Output the (x, y) coordinate of the center of the cell containing the given text.  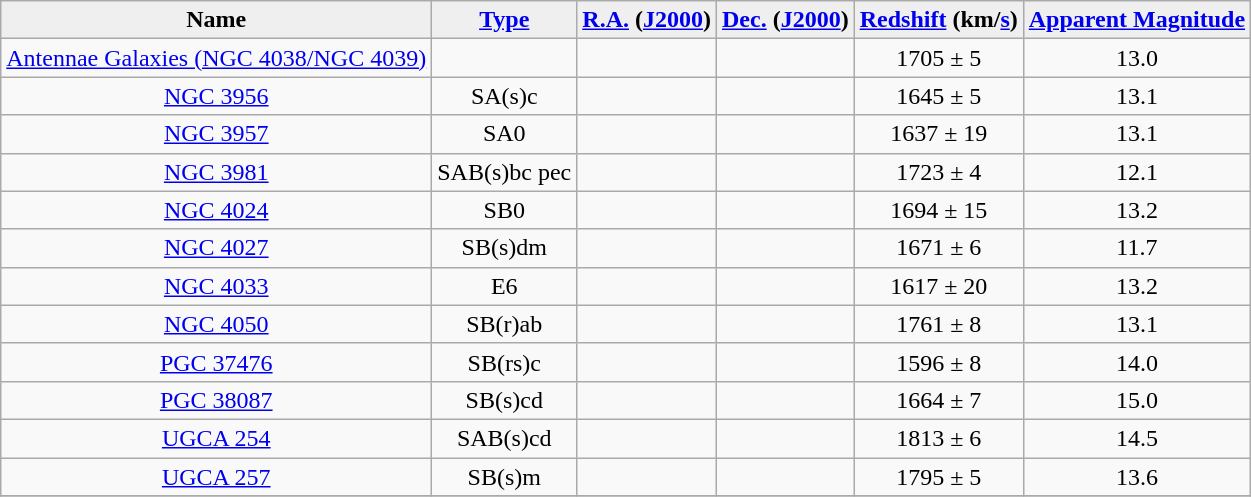
SAB(s)cd (504, 438)
1664 ± 7 (938, 400)
UGCA 257 (216, 477)
11.7 (1136, 248)
1694 ± 15 (938, 210)
Name (216, 20)
SB0 (504, 210)
1795 ± 5 (938, 477)
1671 ± 6 (938, 248)
NGC 4050 (216, 324)
NGC 4027 (216, 248)
Dec. (J2000) (785, 20)
SA0 (504, 134)
1723 ± 4 (938, 172)
NGC 3981 (216, 172)
R.A. (J2000) (647, 20)
1637 ± 19 (938, 134)
1645 ± 5 (938, 96)
1761 ± 8 (938, 324)
Antennae Galaxies (NGC 4038/NGC 4039) (216, 58)
NGC 4024 (216, 210)
Apparent Magnitude (1136, 20)
SB(rs)c (504, 362)
SB(s)dm (504, 248)
Type (504, 20)
SB(r)ab (504, 324)
PGC 38087 (216, 400)
Redshift (km/s) (938, 20)
1813 ± 6 (938, 438)
1617 ± 20 (938, 286)
1705 ± 5 (938, 58)
13.6 (1136, 477)
NGC 3956 (216, 96)
12.1 (1136, 172)
14.0 (1136, 362)
E6 (504, 286)
SA(s)c (504, 96)
1596 ± 8 (938, 362)
SAB(s)bc pec (504, 172)
NGC 3957 (216, 134)
14.5 (1136, 438)
NGC 4033 (216, 286)
UGCA 254 (216, 438)
SB(s)m (504, 477)
13.0 (1136, 58)
PGC 37476 (216, 362)
15.0 (1136, 400)
SB(s)cd (504, 400)
